Extract the (x, y) coordinate from the center of the cell holding the provided text.  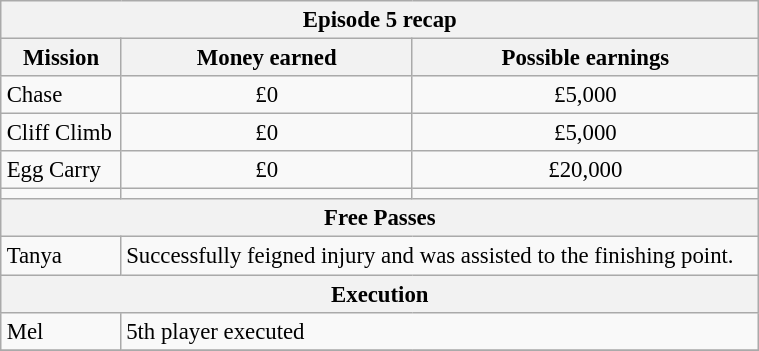
Execution (380, 293)
Episode 5 recap (380, 20)
Money earned (267, 57)
Egg Carry (60, 170)
Successfully feigned injury and was assisted to the finishing point. (440, 256)
Free Passes (380, 218)
Cliff Climb (60, 133)
£20,000 (585, 170)
Possible earnings (585, 57)
Chase (60, 95)
Mel (60, 331)
Tanya (60, 256)
Mission (60, 57)
5th player executed (440, 331)
